From the cell containing the given text, extract its center point as [x, y] coordinate. 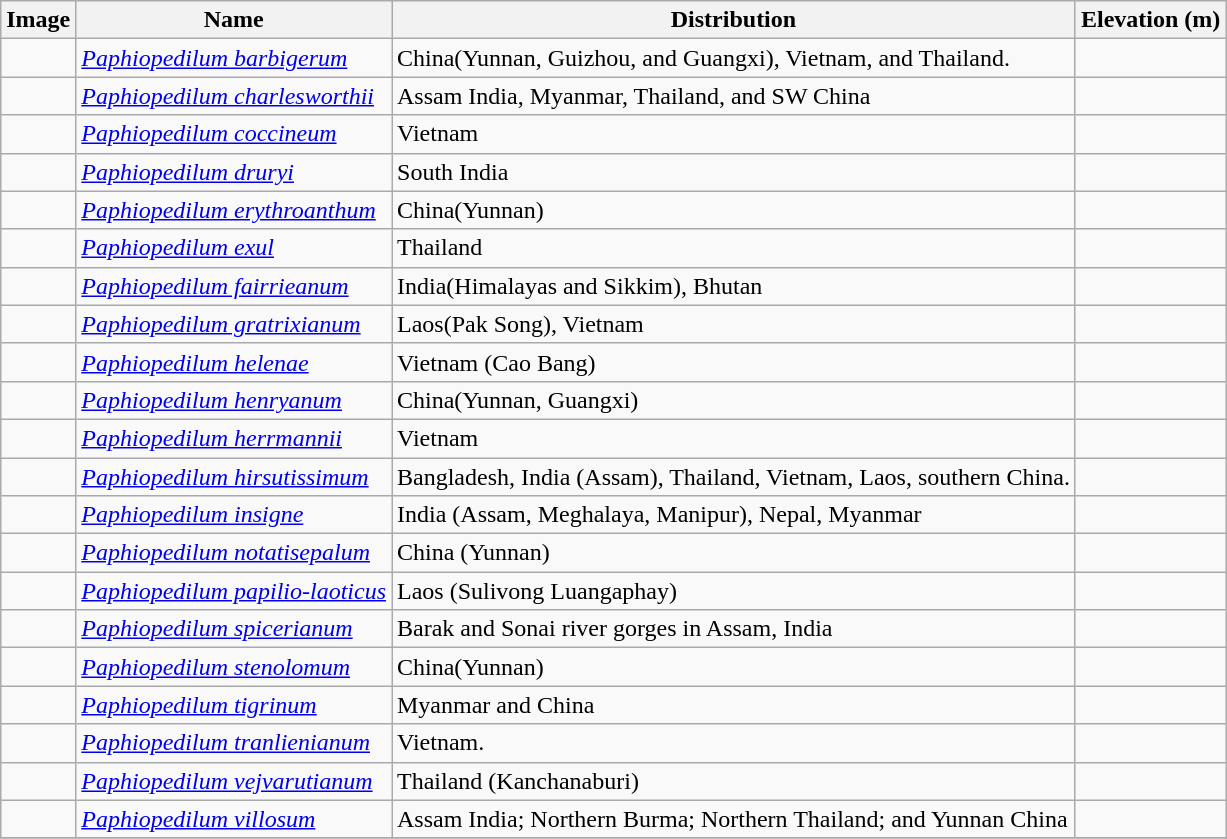
Paphiopedilum henryanum [234, 400]
Paphiopedilum fairrieanum [234, 286]
Paphiopedilum tranlienianum [234, 743]
Paphiopedilum tigrinum [234, 705]
Vietnam. [734, 743]
Myanmar and China [734, 705]
Paphiopedilum villosum [234, 819]
Bangladesh, India (Assam), Thailand, Vietnam, Laos, southern China. [734, 477]
Laos (Sulivong Luangaphay) [734, 591]
Paphiopedilum herrmannii [234, 438]
Paphiopedilum charlesworthii [234, 96]
China(Yunnan, Guangxi) [734, 400]
Paphiopedilum druryi [234, 172]
Thailand (Kanchanaburi) [734, 781]
Paphiopedilum erythroanthum [234, 210]
Paphiopedilum gratrixianum [234, 324]
South India [734, 172]
Paphiopedilum barbigerum [234, 58]
Image [38, 20]
Paphiopedilum helenae [234, 362]
India(Himalayas and Sikkim), Bhutan [734, 286]
Paphiopedilum insigne [234, 515]
Elevation (m) [1150, 20]
Paphiopedilum stenolomum [234, 667]
China(Yunnan, Guizhou, and Guangxi), Vietnam, and Thailand. [734, 58]
Paphiopedilum exul [234, 248]
Distribution [734, 20]
Paphiopedilum papilio-laoticus [234, 591]
Laos(Pak Song), Vietnam [734, 324]
Name [234, 20]
Paphiopedilum hirsutissimum [234, 477]
Paphiopedilum notatisepalum [234, 553]
Vietnam (Cao Bang) [734, 362]
Barak and Sonai river gorges in Assam, India [734, 629]
Assam India, Myanmar, Thailand, and SW China [734, 96]
Paphiopedilum coccineum [234, 134]
Paphiopedilum vejvarutianum [234, 781]
China (Yunnan) [734, 553]
India (Assam, Meghalaya, Manipur), Nepal, Myanmar [734, 515]
Thailand [734, 248]
Assam India; Northern Burma; Northern Thailand; and Yunnan China [734, 819]
Paphiopedilum spicerianum [234, 629]
